Scan for the cell matching the given text and deliver its (X, Y) coordinate at center. 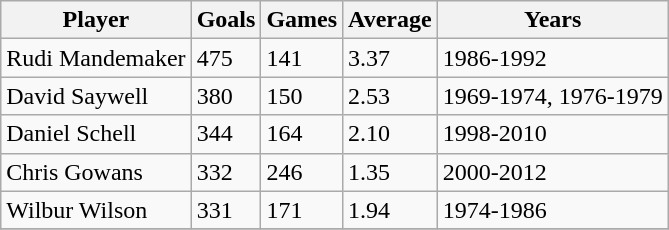
Rudi Mandemaker (96, 58)
Chris Gowans (96, 172)
150 (302, 96)
Wilbur Wilson (96, 210)
1974-1986 (552, 210)
Player (96, 20)
Daniel Schell (96, 134)
331 (226, 210)
164 (302, 134)
332 (226, 172)
475 (226, 58)
1998-2010 (552, 134)
3.37 (390, 58)
Years (552, 20)
1986-1992 (552, 58)
Games (302, 20)
Average (390, 20)
2.10 (390, 134)
171 (302, 210)
1.94 (390, 210)
1969-1974, 1976-1979 (552, 96)
344 (226, 134)
141 (302, 58)
2000-2012 (552, 172)
2.53 (390, 96)
380 (226, 96)
Goals (226, 20)
246 (302, 172)
David Saywell (96, 96)
1.35 (390, 172)
